Output the (X, Y) coordinate of the center of the cell containing the given text.  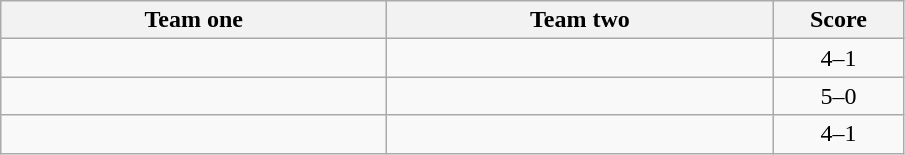
Team one (194, 20)
Score (838, 20)
Team two (580, 20)
5–0 (838, 96)
